Find where the given text appears and provide that cell's center as [x, y] coordinate. 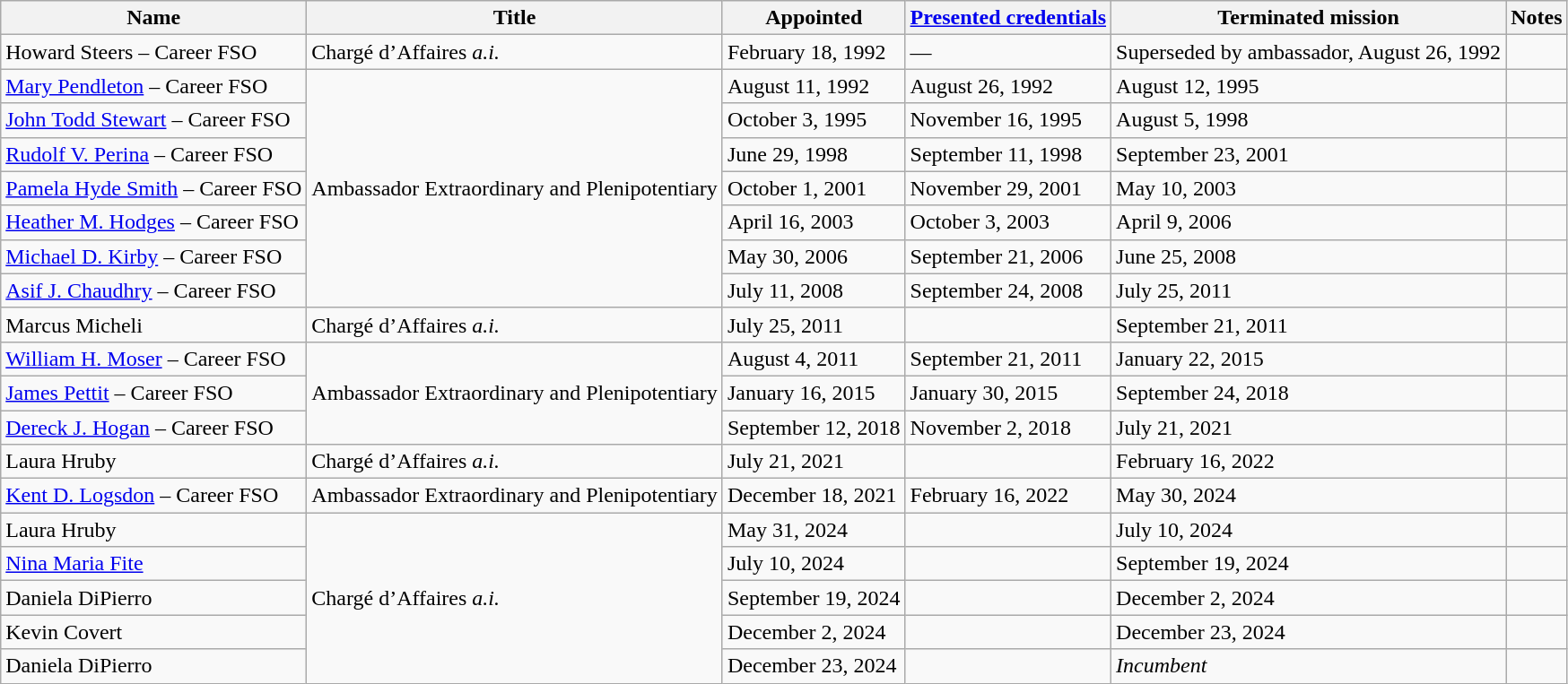
January 30, 2015 [1008, 393]
September 11, 1998 [1008, 154]
— [1008, 52]
Asif J. Chaudhry – Career FSO [154, 290]
June 29, 1998 [814, 154]
William H. Moser – Career FSO [154, 359]
September 21, 2006 [1008, 256]
September 12, 2018 [814, 428]
August 5, 1998 [1309, 120]
Name [154, 18]
May 30, 2024 [1309, 496]
Superseded by ambassador, August 26, 1992 [1309, 52]
November 16, 1995 [1008, 120]
September 23, 2001 [1309, 154]
July 11, 2008 [814, 290]
August 26, 1992 [1008, 86]
October 3, 1995 [814, 120]
Dereck J. Hogan – Career FSO [154, 428]
Marcus Micheli [154, 325]
May 10, 2003 [1309, 188]
January 16, 2015 [814, 393]
Heather M. Hodges – Career FSO [154, 222]
August 12, 1995 [1309, 86]
April 16, 2003 [814, 222]
John Todd Stewart – Career FSO [154, 120]
February 18, 1992 [814, 52]
August 4, 2011 [814, 359]
November 29, 2001 [1008, 188]
November 2, 2018 [1008, 428]
May 30, 2006 [814, 256]
April 9, 2006 [1309, 222]
Rudolf V. Perina – Career FSO [154, 154]
Presented credentials [1008, 18]
May 31, 2024 [814, 530]
September 24, 2018 [1309, 393]
Michael D. Kirby – Career FSO [154, 256]
Pamela Hyde Smith – Career FSO [154, 188]
Terminated mission [1309, 18]
June 25, 2008 [1309, 256]
Nina Maria Fite [154, 564]
October 3, 2003 [1008, 222]
James Pettit – Career FSO [154, 393]
Appointed [814, 18]
Mary Pendleton – Career FSO [154, 86]
Incumbent [1309, 666]
Notes [1537, 18]
December 18, 2021 [814, 496]
January 22, 2015 [1309, 359]
Kevin Covert [154, 632]
August 11, 1992 [814, 86]
Kent D. Logsdon – Career FSO [154, 496]
September 24, 2008 [1008, 290]
Title [515, 18]
Howard Steers – Career FSO [154, 52]
October 1, 2001 [814, 188]
